Output the [x, y] coordinate of the center of the cell containing the given text.  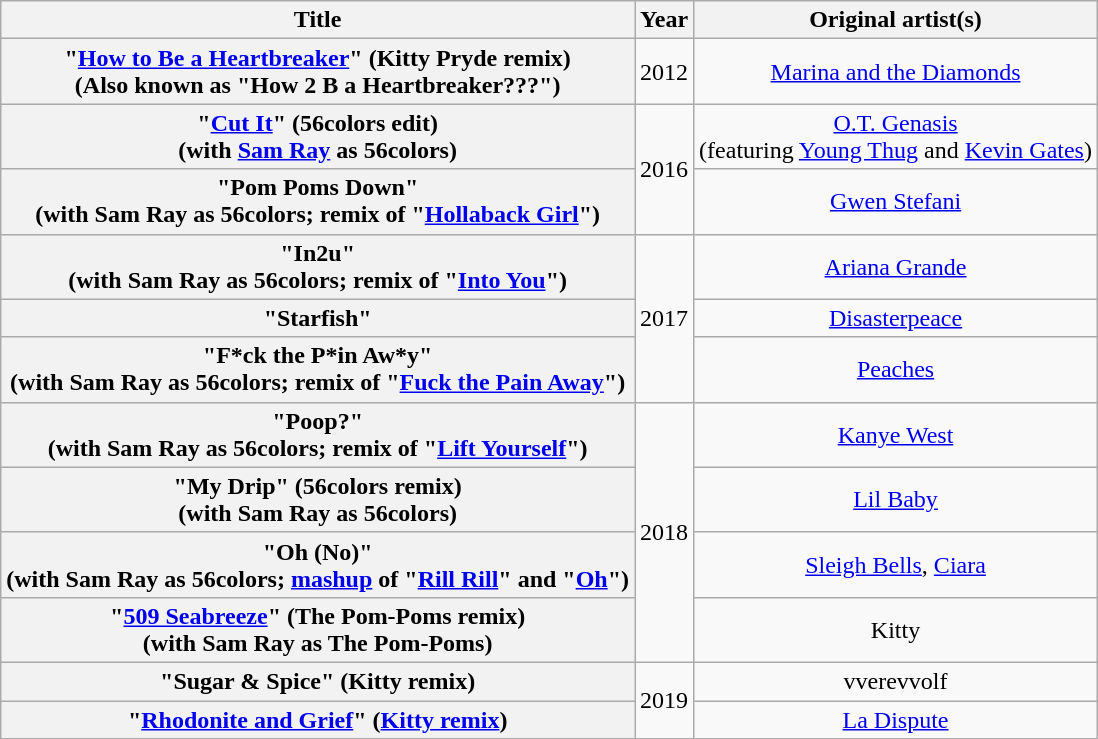
2018 [664, 532]
Original artist(s) [896, 20]
Kitty [896, 630]
Lil Baby [896, 500]
Title [318, 20]
Ariana Grande [896, 266]
"Poop?"(with Sam Ray as 56colors; remix of "Lift Yourself") [318, 434]
Kanye West [896, 434]
Sleigh Bells, Ciara [896, 564]
vverevvolf [896, 681]
Disasterpeace [896, 318]
Marina and the Diamonds [896, 72]
"My Drip" (56colors remix)(with Sam Ray as 56colors) [318, 500]
2012 [664, 72]
"Starfish" [318, 318]
"Rhodonite and Grief" (Kitty remix) [318, 719]
O.T. Genasis(featuring Young Thug and Kevin Gates) [896, 136]
2017 [664, 318]
"How to Be a Heartbreaker" (Kitty Pryde remix)(Also known as "How 2 B a Heartbreaker???") [318, 72]
2016 [664, 169]
"Cut It" (56colors edit)(with Sam Ray as 56colors) [318, 136]
"Oh (No)"(with Sam Ray as 56colors; mashup of "Rill Rill" and "Oh") [318, 564]
La Dispute [896, 719]
Gwen Stefani [896, 202]
2019 [664, 700]
"F*ck the P*in Aw*y"(with Sam Ray as 56colors; remix of "Fuck the Pain Away") [318, 370]
"Pom Poms Down"(with Sam Ray as 56colors; remix of "Hollaback Girl") [318, 202]
Year [664, 20]
Peaches [896, 370]
"509 Seabreeze" (The Pom-Poms remix)(with Sam Ray as The Pom-Poms) [318, 630]
"Sugar & Spice" (Kitty remix) [318, 681]
"In2u"(with Sam Ray as 56colors; remix of "Into You") [318, 266]
